For the text-containing cell, return its midpoint in [X, Y] coordinate format. 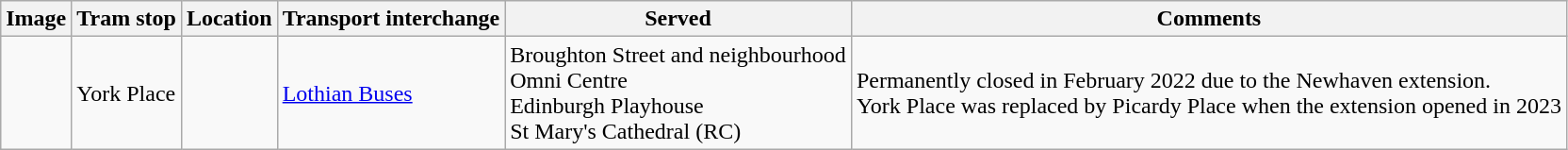
Image [36, 19]
Permanently closed in February 2022 due to the Newhaven extension. York Place was replaced by Picardy Place when the extension opened in 2023 [1208, 92]
Served [678, 19]
Location [229, 19]
Tram stop [126, 19]
Broughton Street and neighbourhoodOmni CentreEdinburgh PlayhouseSt Mary's Cathedral (RC) [678, 92]
York Place [126, 92]
Transport interchange [391, 19]
Lothian Buses [391, 92]
Comments [1208, 19]
